Return (X, Y) of the center of cell containing provided text 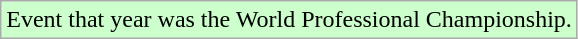
Event that year was the World Professional Championship. (290, 20)
